Scan for the cell matching the given text and deliver its (X, Y) coordinate at center. 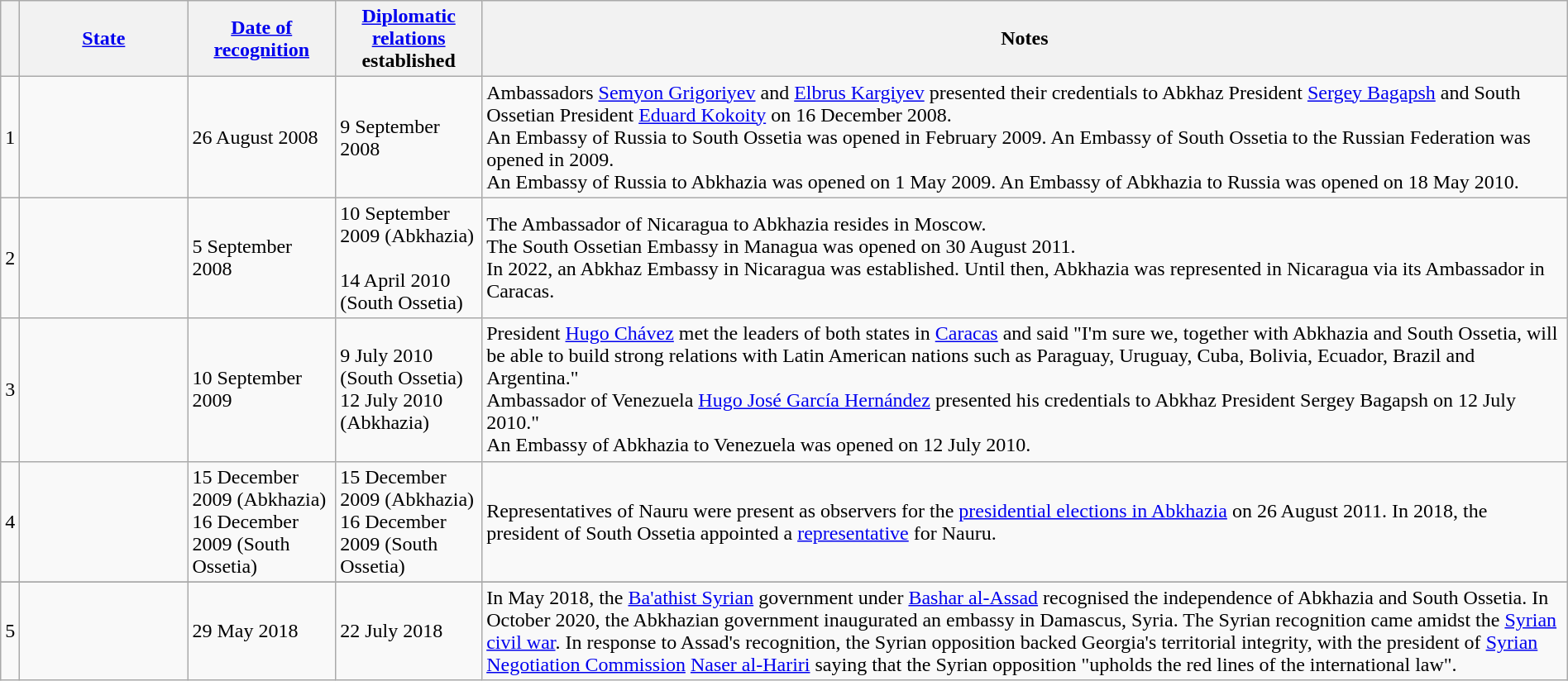
2 (10, 258)
5 (10, 631)
1 (10, 137)
10 September 2009 (261, 390)
4 (10, 521)
5 September 2008 (261, 258)
Date of recognition (261, 39)
9 September 2008 (409, 137)
29 May 2018 (261, 631)
Diplomatic relations established (409, 39)
22 July 2018 (409, 631)
State (104, 39)
3 (10, 390)
26 August 2008 (261, 137)
Notes (1025, 39)
10 September 2009 (Abkhazia) 14 April 2010 (South Ossetia) (409, 258)
9 July 2010 (South Ossetia)12 July 2010 (Abkhazia) (409, 390)
